Find where the given text appears and provide that cell's center as [x, y] coordinate. 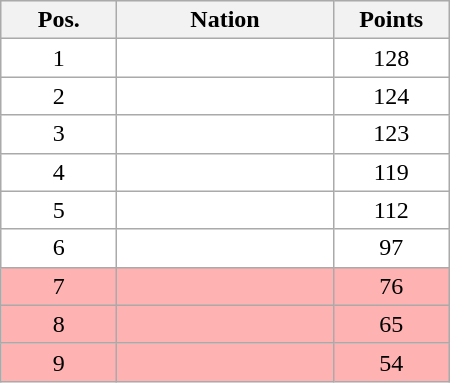
123 [391, 134]
8 [59, 324]
119 [391, 172]
Nation [225, 20]
128 [391, 58]
7 [59, 286]
Pos. [59, 20]
124 [391, 96]
5 [59, 210]
6 [59, 248]
65 [391, 324]
1 [59, 58]
54 [391, 362]
2 [59, 96]
112 [391, 210]
9 [59, 362]
76 [391, 286]
3 [59, 134]
4 [59, 172]
Points [391, 20]
97 [391, 248]
